Provide the [X, Y] coordinate of the cell's center where the given text is located.  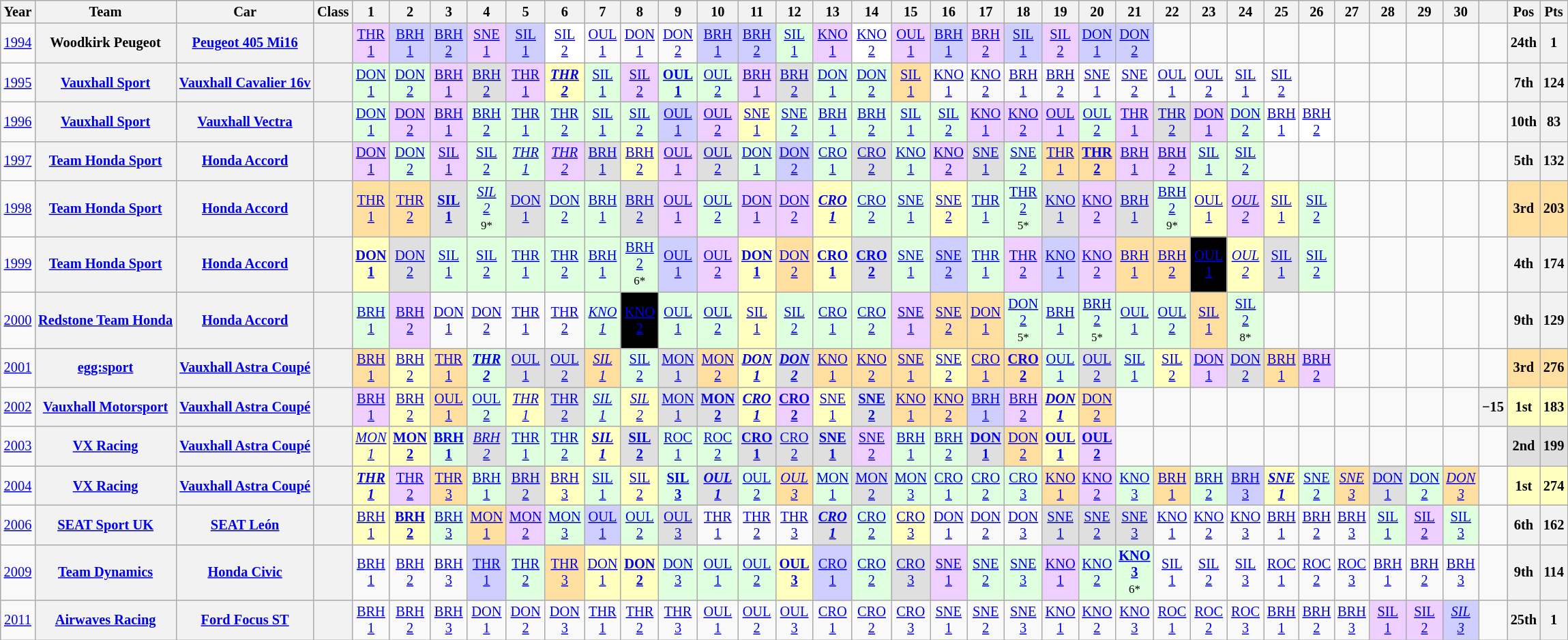
199 [1554, 446]
25th [1524, 620]
2002 [18, 407]
BRH25* [1097, 320]
16 [949, 12]
276 [1554, 368]
Car [245, 12]
Airwaves Racing [105, 620]
28 [1388, 12]
THR25* [1023, 209]
18 [1023, 12]
1995 [18, 83]
23 [1209, 12]
Vauxhall Cavalier 16v [245, 83]
162 [1554, 525]
129 [1554, 320]
Pos [1524, 12]
BRH29* [1172, 209]
2006 [18, 525]
1996 [18, 121]
Ford Focus ST [245, 620]
KNO36* [1134, 572]
5th [1524, 161]
SIL28* [1245, 320]
19 [1061, 12]
DON25* [1023, 320]
egg:sport [105, 368]
1999 [18, 264]
2 [410, 12]
Year [18, 12]
2nd [1524, 446]
SEAT León [245, 525]
Honda Civic [245, 572]
4 [487, 12]
6th [1524, 525]
SEAT Sport UK [105, 525]
Team [105, 12]
203 [1554, 209]
Class [333, 12]
5 [525, 12]
8 [640, 12]
14 [872, 12]
21 [1134, 12]
26 [1317, 12]
183 [1554, 407]
274 [1554, 486]
Pts [1554, 12]
174 [1554, 264]
20 [1097, 12]
24th [1524, 43]
83 [1554, 121]
10 [718, 12]
−15 [1493, 407]
22 [1172, 12]
Vauxhall Vectra [245, 121]
2011 [18, 620]
3 [449, 12]
BRH26* [640, 264]
2001 [18, 368]
132 [1554, 161]
15 [911, 12]
7 [603, 12]
1998 [18, 209]
2003 [18, 446]
Redstone Team Honda [105, 320]
2004 [18, 486]
SIL29* [487, 209]
10th [1524, 121]
1994 [18, 43]
17 [986, 12]
11 [757, 12]
12 [794, 12]
Vauxhall Motorsport [105, 407]
6 [565, 12]
29 [1425, 12]
2009 [18, 572]
114 [1554, 572]
Peugeot 405 Mi16 [245, 43]
2000 [18, 320]
7th [1524, 83]
Woodkirk Peugeot [105, 43]
Team Dynamics [105, 572]
4th [1524, 264]
27 [1352, 12]
124 [1554, 83]
13 [832, 12]
30 [1461, 12]
25 [1282, 12]
1997 [18, 161]
9 [678, 12]
24 [1245, 12]
